Determine the (X, Y) coordinate at the center of the cell enclosing the given text.  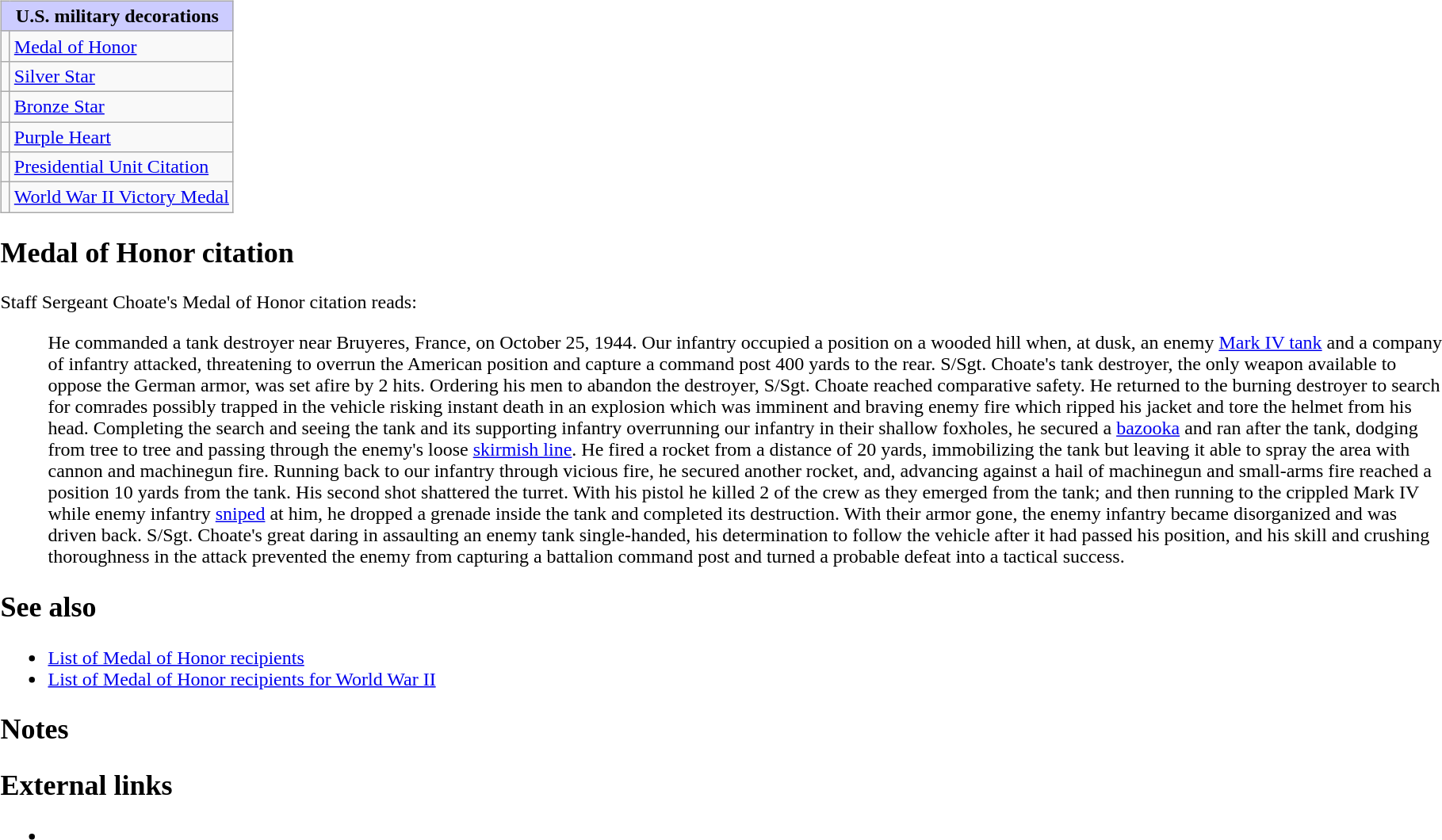
Medal of Honor (121, 46)
World War II Victory Medal (121, 197)
Purple Heart (121, 137)
U.S. military decorations (117, 16)
Silver Star (121, 76)
Bronze Star (121, 106)
Presidential Unit Citation (121, 167)
